Extract the [x, y] coordinate from the center of the cell holding the provided text.  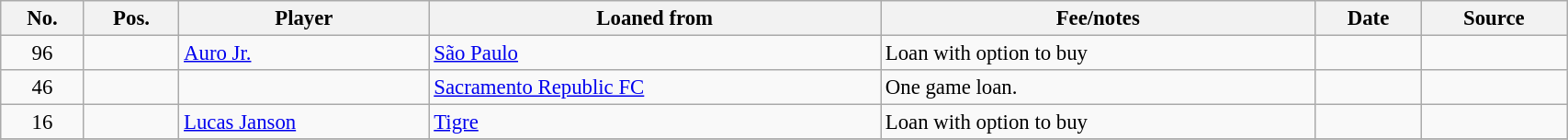
Date [1369, 18]
46 [42, 87]
16 [42, 122]
Loaned from [655, 18]
Auro Jr. [304, 53]
Pos. [131, 18]
Player [304, 18]
96 [42, 53]
Lucas Janson [304, 122]
Fee/notes [1097, 18]
São Paulo [655, 53]
Sacramento Republic FC [655, 87]
No. [42, 18]
Source [1494, 18]
One game loan. [1097, 87]
Tigre [655, 122]
